Search for the cell housing the specified text and yield its [x, y] center coordinate. 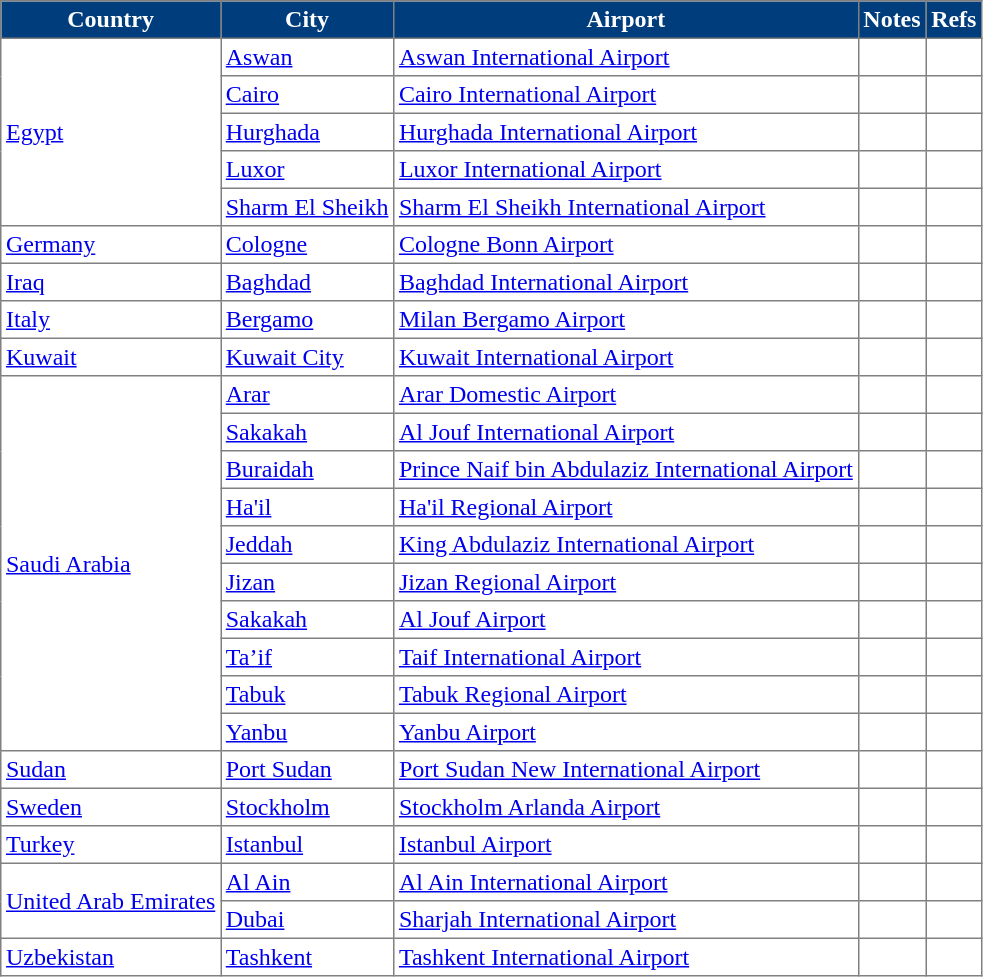
Jizan Regional Airport [626, 582]
Turkey [111, 845]
Arar [308, 395]
Ha'il [308, 507]
Istanbul [308, 845]
Jizan [308, 582]
City [308, 20]
Luxor International Airport [626, 170]
Hurghada [308, 132]
Buraidah [308, 470]
Al Jouf Airport [626, 620]
Cairo [308, 95]
Sharm El Sheikh International Airport [626, 207]
King Abdulaziz International Airport [626, 545]
Country [111, 20]
Kuwait International Airport [626, 357]
Notes [892, 20]
Istanbul Airport [626, 845]
Arar Domestic Airport [626, 395]
Aswan International Airport [626, 57]
United Arab Emirates [111, 900]
Cologne [308, 245]
Cologne Bonn Airport [626, 245]
Stockholm [308, 807]
Sharjah International Airport [626, 920]
Al Ain International Airport [626, 882]
Tashkent International Airport [626, 957]
Egypt [111, 132]
Airport [626, 20]
Baghdad International Airport [626, 282]
Ha'il Regional Airport [626, 507]
Jeddah [308, 545]
Italy [111, 320]
Ta’if [308, 657]
Hurghada International Airport [626, 132]
Al Ain [308, 882]
Aswan [308, 57]
Yanbu [308, 732]
Baghdad [308, 282]
Prince Naif bin Abdulaziz International Airport [626, 470]
Bergamo [308, 320]
Kuwait [111, 357]
Refs [954, 20]
Sweden [111, 807]
Tabuk [308, 695]
Taif International Airport [626, 657]
Tashkent [308, 957]
Al Jouf International Airport [626, 432]
Uzbekistan [111, 957]
Stockholm Arlanda Airport [626, 807]
Luxor [308, 170]
Sudan [111, 770]
Port Sudan New International Airport [626, 770]
Iraq [111, 282]
Saudi Arabia [111, 564]
Sharm El Sheikh [308, 207]
Dubai [308, 920]
Yanbu Airport [626, 732]
Cairo International Airport [626, 95]
Milan Bergamo Airport [626, 320]
Port Sudan [308, 770]
Kuwait City [308, 357]
Tabuk Regional Airport [626, 695]
Germany [111, 245]
